Return the [x, y] coordinate for the center point of the cell that contains the specified text.  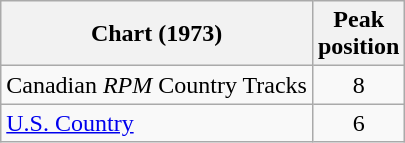
Peakposition [358, 34]
Chart (1973) [157, 34]
U.S. Country [157, 123]
8 [358, 85]
Canadian RPM Country Tracks [157, 85]
6 [358, 123]
